Identify which cell holds the provided text, then report its [X, Y] central coordinate. 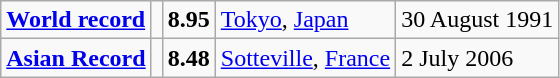
Sotteville, France [305, 58]
2 July 2006 [478, 58]
Tokyo, Japan [305, 20]
Asian Record [76, 58]
8.95 [188, 20]
World record [76, 20]
8.48 [188, 58]
30 August 1991 [478, 20]
